Find where the given text appears and provide that cell's center as (x, y) coordinate. 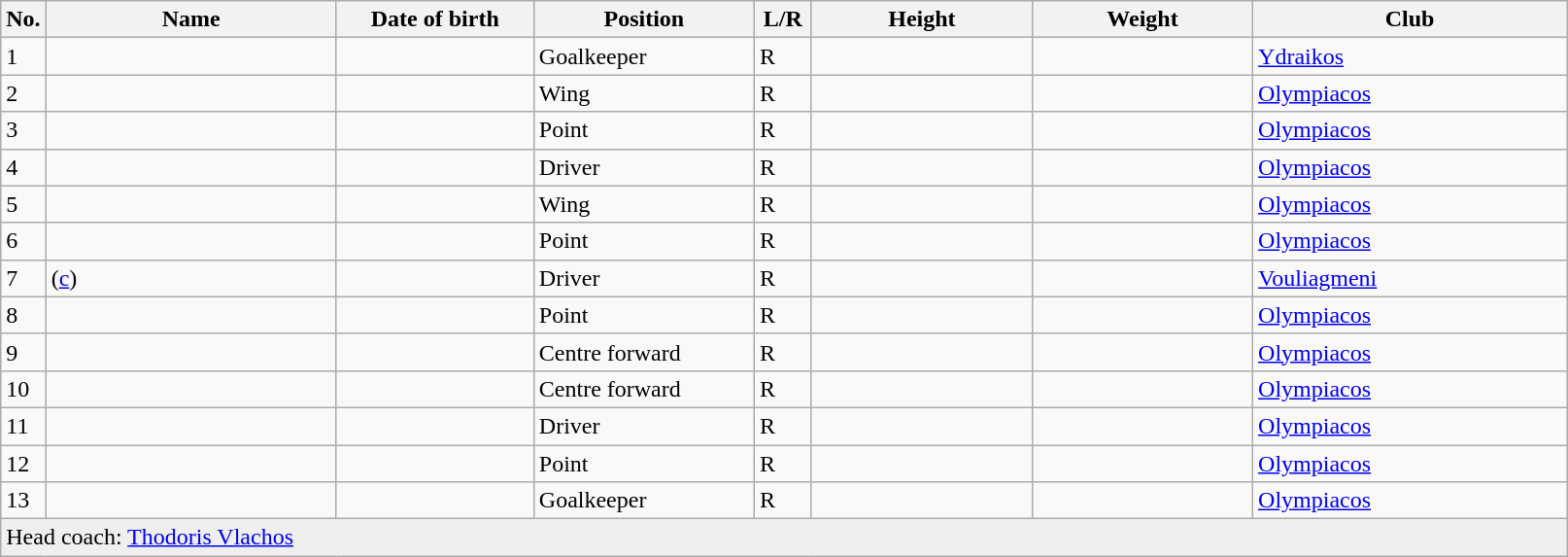
No. (23, 19)
(c) (190, 278)
Weight (1142, 19)
Ydraikos (1411, 56)
Club (1411, 19)
Height (921, 19)
6 (23, 241)
13 (23, 501)
11 (23, 426)
Name (190, 19)
Vouliagmeni (1411, 278)
8 (23, 315)
3 (23, 130)
L/R (783, 19)
Date of birth (435, 19)
9 (23, 352)
7 (23, 278)
2 (23, 93)
5 (23, 204)
10 (23, 389)
1 (23, 56)
Position (643, 19)
Head coach: Thodoris Vlachos (784, 538)
12 (23, 464)
4 (23, 167)
